From the cell containing the given text, extract its center point as (X, Y) coordinate. 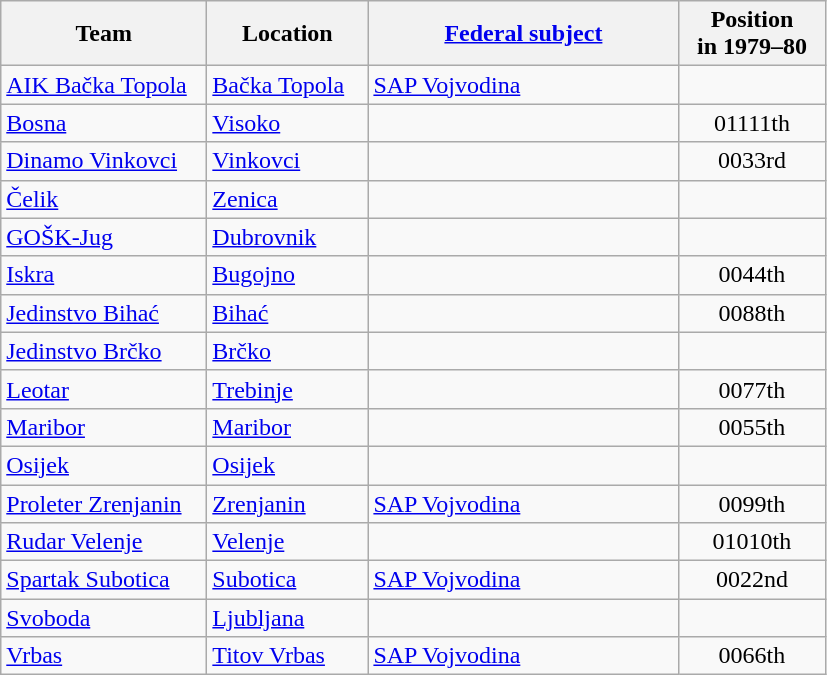
Svoboda (104, 618)
Dinamo Vinkovci (104, 161)
Bačka Topola (288, 85)
Team (104, 34)
Titov Vrbas (288, 656)
Vinkovci (288, 161)
Rudar Velenje (104, 542)
Positionin 1979–80 (752, 34)
Federal subject (524, 34)
Leotar (104, 389)
0066th (752, 656)
Subotica (288, 580)
0088th (752, 313)
Vrbas (104, 656)
Visoko (288, 123)
Jedinstvo Brčko (104, 351)
Iskra (104, 275)
Bosna (104, 123)
Spartak Subotica (104, 580)
0022nd (752, 580)
Proleter Zrenjanin (104, 503)
0099th (752, 503)
0033rd (752, 161)
Zenica (288, 199)
Velenje (288, 542)
GOŠK-Jug (104, 237)
Location (288, 34)
AIK Bačka Topola (104, 85)
Jedinstvo Bihać (104, 313)
Brčko (288, 351)
01111th (752, 123)
Dubrovnik (288, 237)
0044th (752, 275)
Bihać (288, 313)
Trebinje (288, 389)
Ljubljana (288, 618)
0055th (752, 427)
Čelik (104, 199)
Zrenjanin (288, 503)
0077th (752, 389)
Bugojno (288, 275)
01010th (752, 542)
